Pinpoint the cell where the given text exists, returning its (x, y) midpoint coordinate. 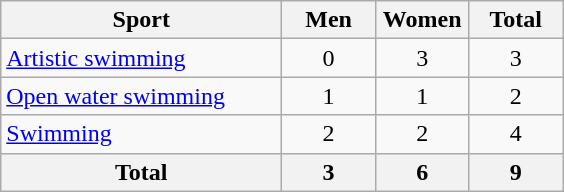
Open water swimming (142, 96)
9 (516, 172)
Sport (142, 20)
4 (516, 134)
Swimming (142, 134)
Artistic swimming (142, 58)
0 (329, 58)
Men (329, 20)
6 (422, 172)
Women (422, 20)
